For the text-containing cell, return its midpoint in [x, y] coordinate format. 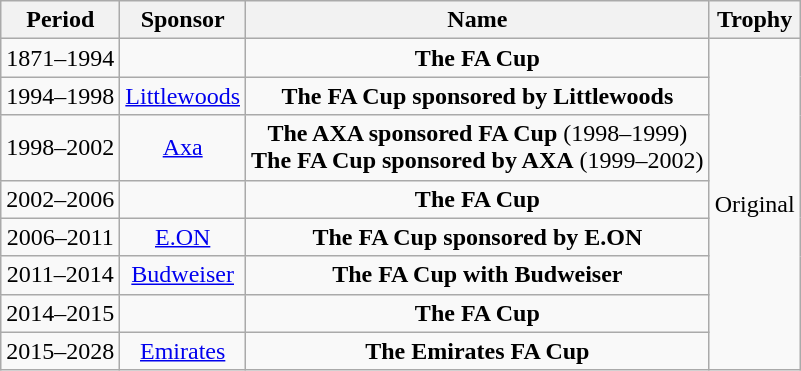
E.ON [183, 237]
Budweiser [183, 275]
Original [754, 205]
Emirates [183, 351]
Sponsor [183, 20]
The Emirates FA Cup [478, 351]
1871–1994 [60, 58]
2002–2006 [60, 199]
Trophy [754, 20]
2014–2015 [60, 313]
1998–2002 [60, 148]
Period [60, 20]
The FA Cup sponsored by Littlewoods [478, 96]
The AXA sponsored FA Cup (1998–1999)The FA Cup sponsored by AXA (1999–2002) [478, 148]
The FA Cup sponsored by E.ON [478, 237]
The FA Cup with Budweiser [478, 275]
Littlewoods [183, 96]
2006–2011 [60, 237]
1994–1998 [60, 96]
2015–2028 [60, 351]
Axa [183, 148]
Name [478, 20]
2011–2014 [60, 275]
